Extract the [x, y] coordinate from the center of the cell holding the provided text.  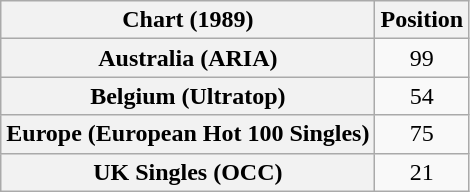
21 [422, 172]
Australia (ARIA) [188, 58]
99 [422, 58]
UK Singles (OCC) [188, 172]
75 [422, 134]
Chart (1989) [188, 20]
Belgium (Ultratop) [188, 96]
Position [422, 20]
54 [422, 96]
Europe (European Hot 100 Singles) [188, 134]
